Return (x, y) of the center of cell containing provided text 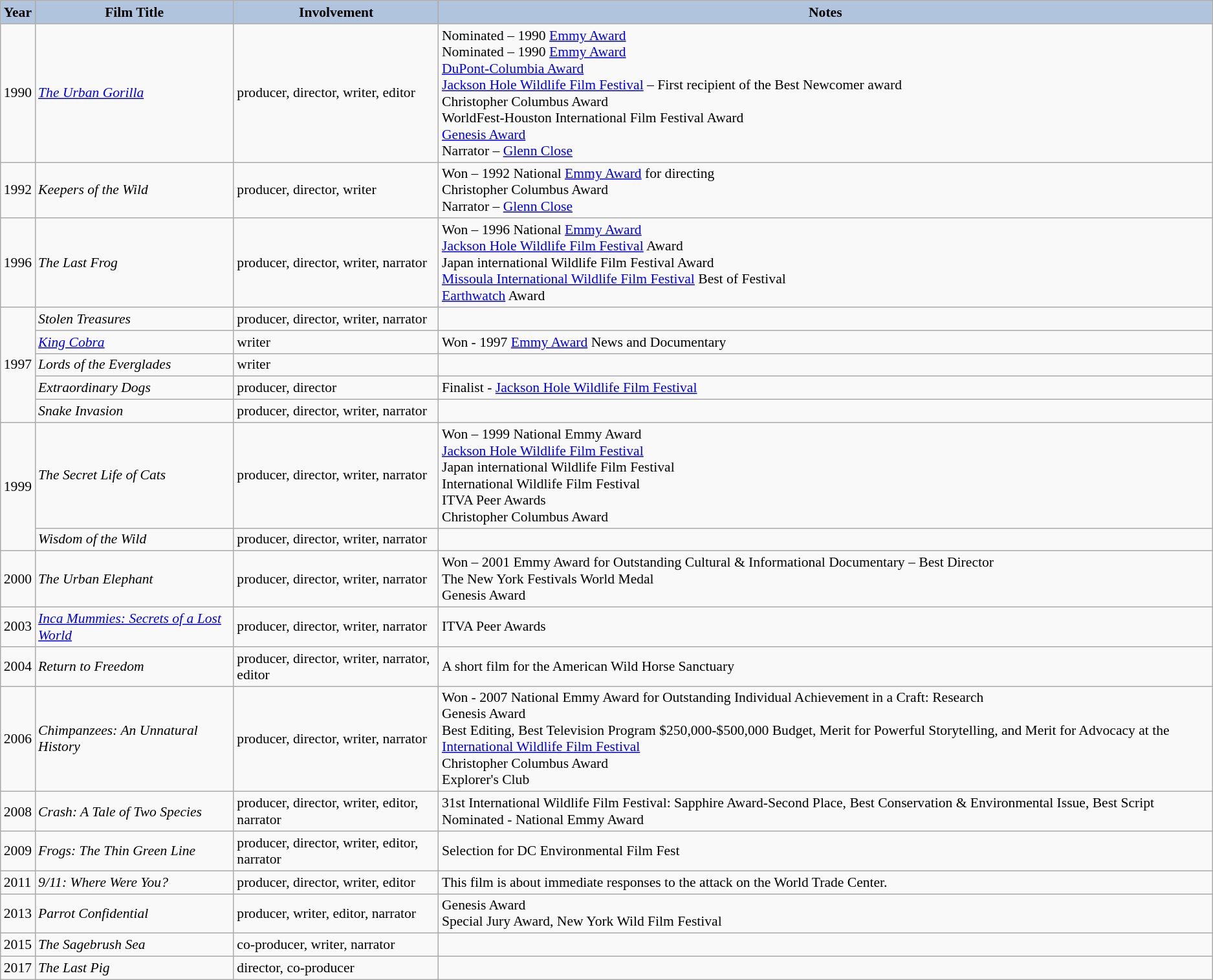
This film is about immediate responses to the attack on the World Trade Center. (825, 882)
2015 (18, 945)
A short film for the American Wild Horse Sanctuary (825, 666)
2008 (18, 811)
Selection for DC Environmental Film Fest (825, 851)
2003 (18, 627)
Chimpanzees: An Unnatural History (135, 739)
Finalist - Jackson Hole Wildlife Film Festival (825, 388)
Film Title (135, 12)
Parrot Confidential (135, 913)
Won – 1992 National Emmy Award for directingChristopher Columbus AwardNarrator – Glenn Close (825, 190)
The Last Pig (135, 968)
1997 (18, 365)
2011 (18, 882)
The Urban Gorilla (135, 93)
Won - 1997 Emmy Award News and Documentary (825, 342)
Return to Freedom (135, 666)
Extraordinary Dogs (135, 388)
9/11: Where Were You? (135, 882)
2000 (18, 580)
producer, director, writer (336, 190)
Crash: A Tale of Two Species (135, 811)
producer, director, writer, narrator, editor (336, 666)
director, co-producer (336, 968)
Stolen Treasures (135, 319)
Keepers of the Wild (135, 190)
ITVA Peer Awards (825, 627)
1992 (18, 190)
2017 (18, 968)
Frogs: The Thin Green Line (135, 851)
co-producer, writer, narrator (336, 945)
2004 (18, 666)
2013 (18, 913)
Lords of the Everglades (135, 365)
2009 (18, 851)
1990 (18, 93)
The Last Frog (135, 263)
Wisdom of the Wild (135, 539)
Year (18, 12)
Involvement (336, 12)
Snake Invasion (135, 411)
1999 (18, 486)
producer, director (336, 388)
Inca Mummies: Secrets of a Lost World (135, 627)
The Secret Life of Cats (135, 475)
1996 (18, 263)
Genesis Award Special Jury Award, New York Wild Film Festival (825, 913)
The Urban Elephant (135, 580)
Notes (825, 12)
King Cobra (135, 342)
Won – 2001 Emmy Award for Outstanding Cultural & Informational Documentary – Best Director The New York Festivals World MedalGenesis Award (825, 580)
producer, writer, editor, narrator (336, 913)
2006 (18, 739)
The Sagebrush Sea (135, 945)
